From the cell containing the given text, extract its center point as [X, Y] coordinate. 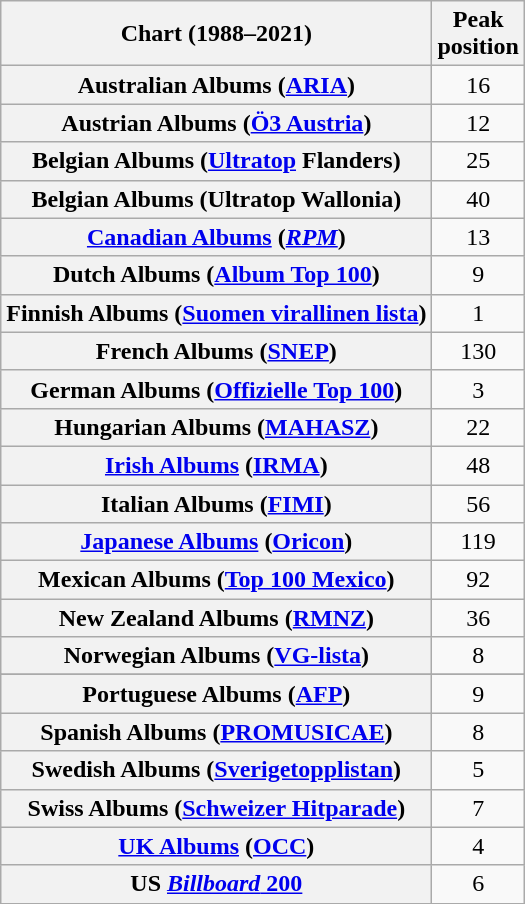
Italian Albums (FIMI) [216, 503]
22 [478, 427]
US Billboard 200 [216, 884]
Dutch Albums (Album Top 100) [216, 275]
119 [478, 542]
UK Albums (OCC) [216, 846]
12 [478, 123]
French Albums (SNEP) [216, 351]
Finnish Albums (Suomen virallinen lista) [216, 313]
Swedish Albums (Sverigetopplistan) [216, 770]
Hungarian Albums (MAHASZ) [216, 427]
92 [478, 580]
7 [478, 808]
Belgian Albums (Ultratop Flanders) [216, 161]
5 [478, 770]
4 [478, 846]
130 [478, 351]
Belgian Albums (Ultratop Wallonia) [216, 199]
Australian Albums (ARIA) [216, 85]
Austrian Albums (Ö3 Austria) [216, 123]
German Albums (Offizielle Top 100) [216, 389]
New Zealand Albums (RMNZ) [216, 618]
Spanish Albums (PROMUSICAE) [216, 732]
Mexican Albums (Top 100 Mexico) [216, 580]
1 [478, 313]
25 [478, 161]
Norwegian Albums (VG-lista) [216, 656]
48 [478, 465]
Portuguese Albums (AFP) [216, 694]
Peakposition [478, 34]
Japanese Albums (Oricon) [216, 542]
56 [478, 503]
Swiss Albums (Schweizer Hitparade) [216, 808]
Irish Albums (IRMA) [216, 465]
36 [478, 618]
Chart (1988–2021) [216, 34]
Canadian Albums (RPM) [216, 237]
13 [478, 237]
16 [478, 85]
40 [478, 199]
6 [478, 884]
3 [478, 389]
